Extract the [x, y] coordinate from the center of the cell holding the provided text.  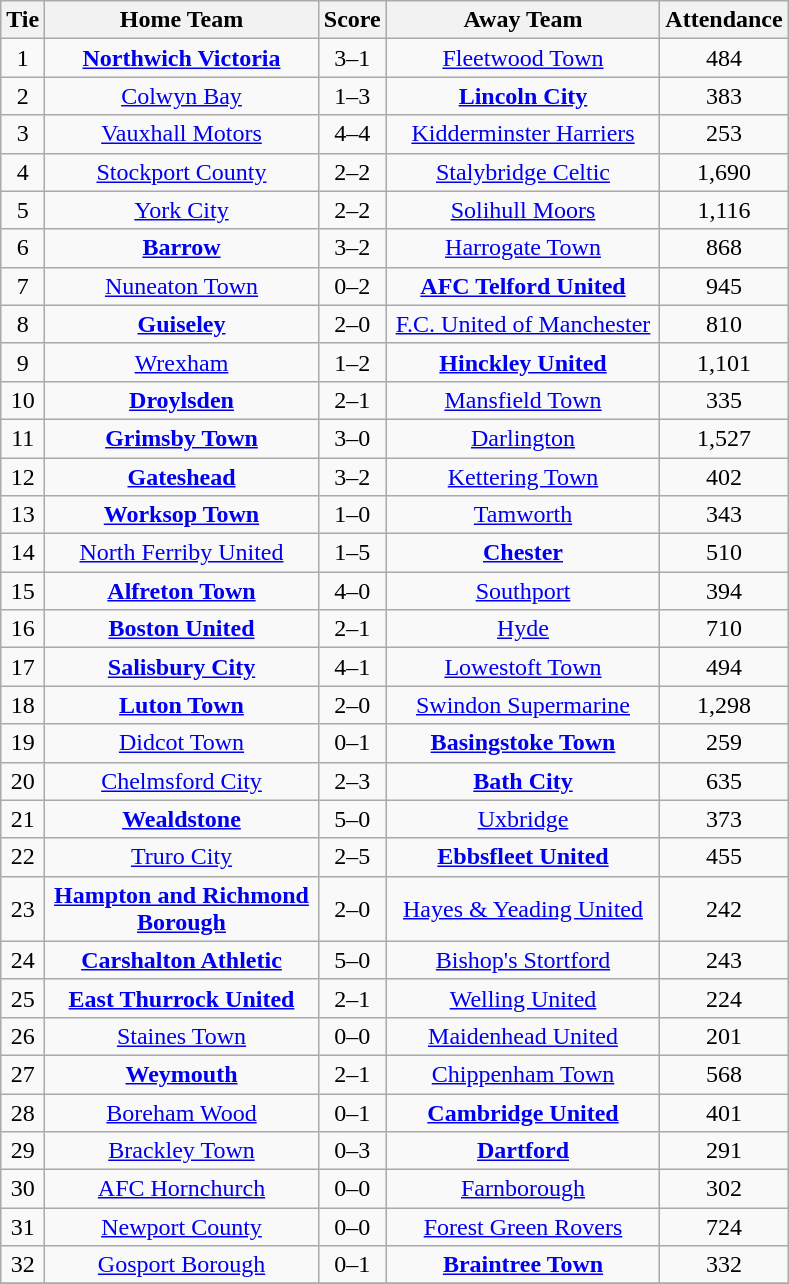
Salisbury City [182, 667]
Ebbsfleet United [523, 857]
32 [23, 1265]
343 [724, 515]
8 [23, 324]
Barrow [182, 248]
810 [724, 324]
335 [724, 400]
23 [23, 908]
868 [724, 248]
0–3 [352, 1151]
Home Team [182, 20]
Truro City [182, 857]
484 [724, 58]
Droylsden [182, 400]
4–4 [352, 134]
13 [23, 515]
4 [23, 172]
373 [724, 819]
York City [182, 210]
7 [23, 286]
3 [23, 134]
1–3 [352, 96]
Chelmsford City [182, 781]
1,101 [724, 362]
21 [23, 819]
Welling United [523, 998]
Attendance [724, 20]
26 [23, 1036]
Forest Green Rovers [523, 1227]
394 [724, 591]
29 [23, 1151]
224 [724, 998]
1,527 [724, 438]
Weymouth [182, 1074]
Darlington [523, 438]
4–1 [352, 667]
455 [724, 857]
332 [724, 1265]
Hayes & Yeading United [523, 908]
2 [23, 96]
28 [23, 1113]
568 [724, 1074]
10 [23, 400]
4–0 [352, 591]
242 [724, 908]
401 [724, 1113]
Mansfield Town [523, 400]
Bath City [523, 781]
3–0 [352, 438]
11 [23, 438]
18 [23, 705]
East Thurrock United [182, 998]
Kettering Town [523, 477]
494 [724, 667]
Staines Town [182, 1036]
Lowestoft Town [523, 667]
243 [724, 960]
259 [724, 743]
Away Team [523, 20]
25 [23, 998]
Solihull Moors [523, 210]
F.C. United of Manchester [523, 324]
Braintree Town [523, 1265]
Boreham Wood [182, 1113]
302 [724, 1189]
Northwich Victoria [182, 58]
Gosport Borough [182, 1265]
Newport County [182, 1227]
Cambridge United [523, 1113]
6 [23, 248]
510 [724, 553]
291 [724, 1151]
3–1 [352, 58]
635 [724, 781]
2–3 [352, 781]
Bishop's Stortford [523, 960]
Vauxhall Motors [182, 134]
Carshalton Athletic [182, 960]
Tamworth [523, 515]
Stockport County [182, 172]
253 [724, 134]
Score [352, 20]
2–5 [352, 857]
Didcot Town [182, 743]
Kidderminster Harriers [523, 134]
Swindon Supermarine [523, 705]
724 [724, 1227]
Chester [523, 553]
Colwyn Bay [182, 96]
Wrexham [182, 362]
Hyde [523, 629]
Stalybridge Celtic [523, 172]
AFC Hornchurch [182, 1189]
Gateshead [182, 477]
1–5 [352, 553]
1–0 [352, 515]
30 [23, 1189]
5 [23, 210]
24 [23, 960]
27 [23, 1074]
15 [23, 591]
North Ferriby United [182, 553]
Harrogate Town [523, 248]
Luton Town [182, 705]
Uxbridge [523, 819]
Guiseley [182, 324]
Nuneaton Town [182, 286]
14 [23, 553]
Brackley Town [182, 1151]
Wealdstone [182, 819]
16 [23, 629]
Tie [23, 20]
Fleetwood Town [523, 58]
945 [724, 286]
Grimsby Town [182, 438]
1,116 [724, 210]
Dartford [523, 1151]
Hinckley United [523, 362]
Lincoln City [523, 96]
Boston United [182, 629]
Hampton and Richmond Borough [182, 908]
22 [23, 857]
AFC Telford United [523, 286]
12 [23, 477]
201 [724, 1036]
Maidenhead United [523, 1036]
20 [23, 781]
Chippenham Town [523, 1074]
402 [724, 477]
Basingstoke Town [523, 743]
Worksop Town [182, 515]
1–2 [352, 362]
1 [23, 58]
Alfreton Town [182, 591]
0–2 [352, 286]
710 [724, 629]
1,298 [724, 705]
383 [724, 96]
Southport [523, 591]
17 [23, 667]
Farnborough [523, 1189]
9 [23, 362]
19 [23, 743]
1,690 [724, 172]
31 [23, 1227]
